Search for the cell housing the specified text and yield its (x, y) center coordinate. 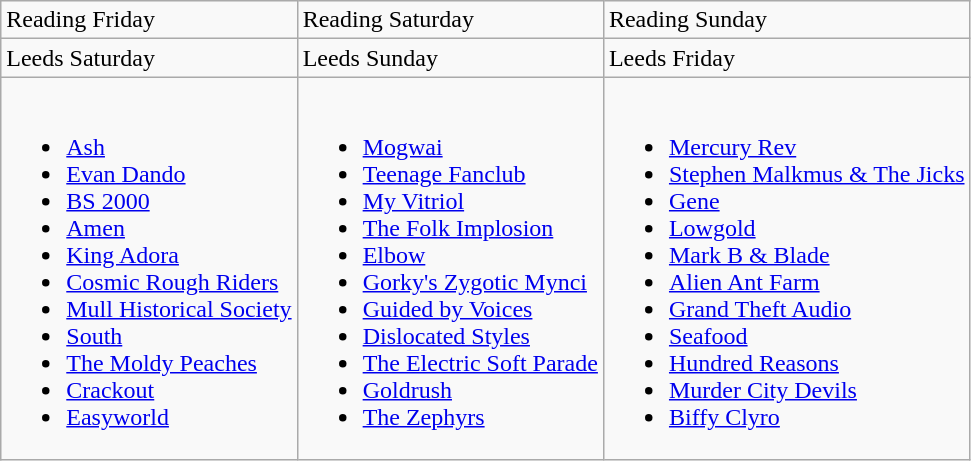
Mercury RevStephen Malkmus & The JicksGeneLowgoldMark B & BladeAlien Ant FarmGrand Theft AudioSeafoodHundred ReasonsMurder City DevilsBiffy Clyro (786, 268)
Reading Saturday (450, 20)
Leeds Friday (786, 58)
AshEvan DandoBS 2000AmenKing AdoraCosmic Rough RidersMull Historical SocietySouthThe Moldy PeachesCrackoutEasyworld (149, 268)
Reading Friday (149, 20)
Leeds Saturday (149, 58)
Reading Sunday (786, 20)
Leeds Sunday (450, 58)
